Determine the [X, Y] coordinate at the center of the cell enclosing the given text.  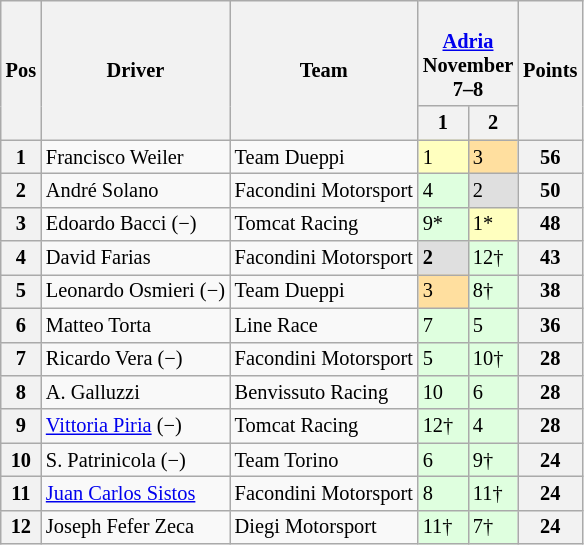
48 [550, 224]
A. Galluzzi [136, 392]
9 [21, 426]
Francisco Weiler [136, 157]
10† [493, 359]
Edoardo Bacci (−) [136, 224]
9† [493, 460]
Benvissuto Racing [324, 392]
Vittoria Piria (−) [136, 426]
56 [550, 157]
43 [550, 258]
André Solano [136, 190]
Juan Carlos Sistos [136, 493]
12 [21, 527]
Diegi Motorsport [324, 527]
11 [21, 493]
S. Patrinicola (−) [136, 460]
Team [324, 70]
Team Torino [324, 460]
8† [493, 291]
David Farias [136, 258]
36 [550, 325]
Pos [21, 70]
Driver [136, 70]
1* [493, 224]
Leonardo Osmieri (−) [136, 291]
AdriaNovember 7–8 [468, 53]
9* [443, 224]
Points [550, 70]
Joseph Fefer Zeca [136, 527]
Ricardo Vera (−) [136, 359]
50 [550, 190]
38 [550, 291]
Matteo Torta [136, 325]
7† [493, 527]
Line Race [324, 325]
